Return (X, Y) of the center of cell containing provided text 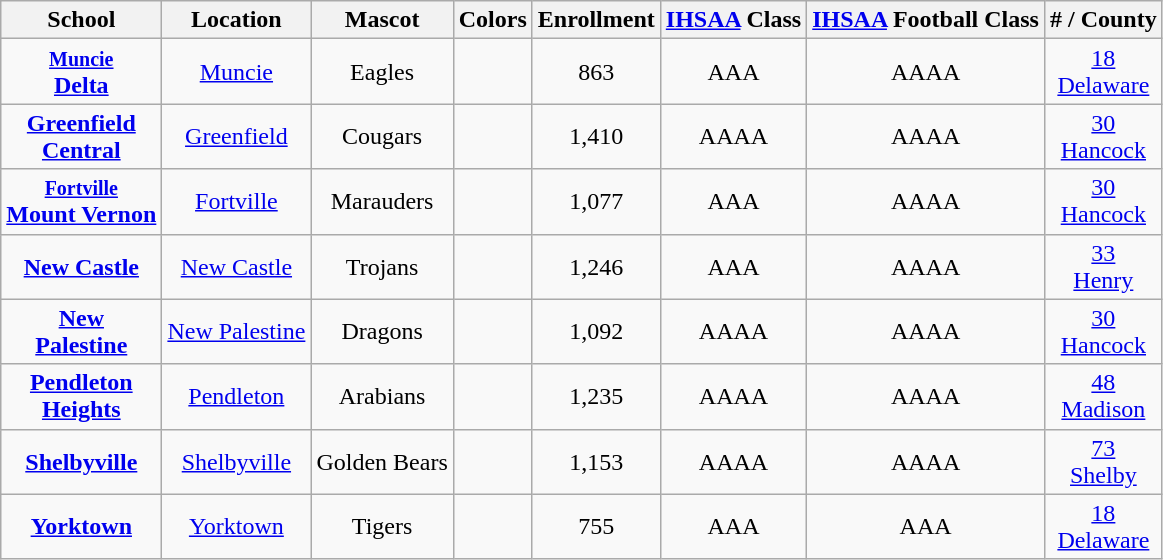
Trojans (382, 266)
33Henry (1103, 266)
Tigers (382, 526)
Arabians (382, 396)
1,077 (596, 202)
863 (596, 72)
Muncie (236, 72)
Location (236, 20)
Greenfield (236, 136)
NewPalestine (82, 332)
73Shelby (1103, 462)
Pendleton (236, 396)
Enrollment (596, 20)
Fortville (236, 202)
PendletonHeights (82, 396)
IHSAA Class (733, 20)
48Madison (1103, 396)
1,246 (596, 266)
School (82, 20)
1,092 (596, 332)
Eagles (382, 72)
Mascot (382, 20)
18Delaware (1103, 72)
1,153 (596, 462)
Marauders (382, 202)
MuncieDelta (82, 72)
Dragons (382, 332)
GreenfieldCentral (82, 136)
IHSAA Football Class (926, 20)
# / County (1103, 20)
New Palestine (236, 332)
FortvilleMount Vernon (82, 202)
1,410 (596, 136)
Colors (492, 20)
Cougars (382, 136)
755 (596, 526)
Golden Bears (382, 462)
1,235 (596, 396)
18 Delaware (1103, 526)
